Locate the cell with the specified text and output its [X, Y] center coordinate. 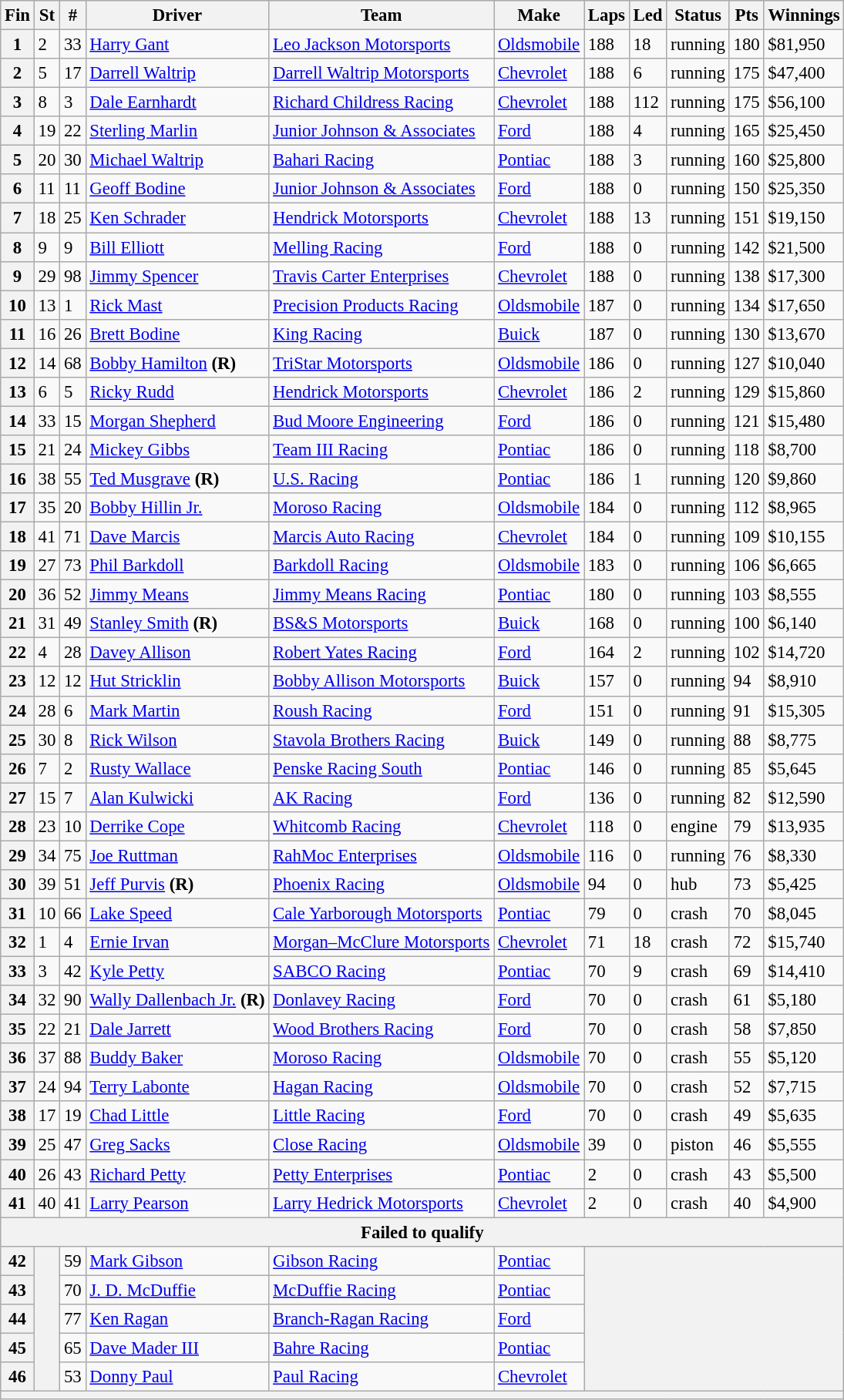
$9,860 [804, 478]
$10,155 [804, 537]
146 [607, 768]
134 [746, 305]
$5,500 [804, 1174]
Larry Hedrick Motorsports [382, 1203]
$6,665 [804, 566]
Stavola Brothers Racing [382, 740]
47 [72, 1145]
$7,715 [804, 1087]
Bobby Allison Motorsports [382, 682]
Leo Jackson Motorsports [382, 45]
# [72, 15]
120 [746, 478]
McDuffie Racing [382, 1290]
Donlavey Racing [382, 1000]
109 [746, 537]
Rick Wilson [177, 740]
$25,800 [804, 160]
129 [746, 392]
Led [647, 15]
Bobby Hamilton (R) [177, 363]
Status [698, 15]
$15,305 [804, 710]
Larry Pearson [177, 1203]
$5,180 [804, 1000]
$8,700 [804, 450]
Mark Gibson [177, 1261]
68 [72, 363]
$12,590 [804, 797]
Bud Moore Engineering [382, 421]
Barkdoll Racing [382, 566]
168 [607, 623]
Richard Petty [177, 1174]
Dale Earnhardt [177, 102]
59 [72, 1261]
98 [72, 276]
Greg Sacks [177, 1145]
Petty Enterprises [382, 1174]
Travis Carter Enterprises [382, 276]
66 [72, 913]
Close Racing [382, 1145]
Mickey Gibbs [177, 450]
Phoenix Racing [382, 885]
RahMoc Enterprises [382, 855]
Darrell Waltrip Motorsports [382, 73]
Jimmy Means Racing [382, 595]
138 [746, 276]
$13,935 [804, 827]
91 [746, 710]
Brett Bodine [177, 334]
$25,450 [804, 131]
Hut Stricklin [177, 682]
Ernie Irvan [177, 942]
85 [746, 768]
Make [540, 15]
Precision Products Racing [382, 305]
Ken Ragan [177, 1319]
149 [607, 740]
AK Racing [382, 797]
Jimmy Means [177, 595]
hub [698, 885]
82 [746, 797]
Hagan Racing [382, 1087]
77 [72, 1319]
Failed to qualify [422, 1232]
61 [746, 1000]
121 [746, 421]
106 [746, 566]
$13,670 [804, 334]
Jimmy Spencer [177, 276]
Ken Schrader [177, 218]
TriStar Motorsports [382, 363]
160 [746, 160]
$15,860 [804, 392]
$15,740 [804, 942]
Marcis Auto Racing [382, 537]
Davey Allison [177, 653]
$8,910 [804, 682]
Laps [607, 15]
Branch-Ragan Racing [382, 1319]
$8,330 [804, 855]
Darrell Waltrip [177, 73]
Dave Mader III [177, 1348]
Paul Racing [382, 1377]
$8,775 [804, 740]
Bahre Racing [382, 1348]
Morgan Shepherd [177, 421]
$8,965 [804, 508]
$14,410 [804, 972]
Richard Childress Racing [382, 102]
Dale Jarrett [177, 1029]
piston [698, 1145]
$56,100 [804, 102]
U.S. Racing [382, 478]
Derrike Cope [177, 827]
Lake Speed [177, 913]
Sterling Marlin [177, 131]
$19,150 [804, 218]
$5,635 [804, 1116]
$25,350 [804, 189]
69 [746, 972]
58 [746, 1029]
Rusty Wallace [177, 768]
Alan Kulwicki [177, 797]
King Racing [382, 334]
Fin [18, 15]
Penske Racing South [382, 768]
$5,555 [804, 1145]
Cale Yarborough Motorsports [382, 913]
$17,300 [804, 276]
127 [746, 363]
Dave Marcis [177, 537]
130 [746, 334]
Bahari Racing [382, 160]
102 [746, 653]
103 [746, 595]
$5,120 [804, 1058]
100 [746, 623]
$5,425 [804, 885]
76 [746, 855]
Team III Racing [382, 450]
Mark Martin [177, 710]
Ricky Rudd [177, 392]
St [46, 15]
183 [607, 566]
$47,400 [804, 73]
Winnings [804, 15]
Robert Yates Racing [382, 653]
$17,650 [804, 305]
$8,555 [804, 595]
165 [746, 131]
Donny Paul [177, 1377]
164 [607, 653]
Little Racing [382, 1116]
Michael Waltrip [177, 160]
Whitcomb Racing [382, 827]
engine [698, 827]
J. D. McDuffie [177, 1290]
Roush Racing [382, 710]
Bobby Hillin Jr. [177, 508]
Morgan–McClure Motorsports [382, 942]
Buddy Baker [177, 1058]
136 [607, 797]
Gibson Racing [382, 1261]
Team [382, 15]
$10,040 [804, 363]
Wally Dallenbach Jr. (R) [177, 1000]
Bill Elliott [177, 247]
90 [72, 1000]
Pts [746, 15]
150 [746, 189]
$14,720 [804, 653]
116 [607, 855]
Stanley Smith (R) [177, 623]
$21,500 [804, 247]
Kyle Petty [177, 972]
Joe Ruttman [177, 855]
$4,900 [804, 1203]
65 [72, 1348]
157 [607, 682]
SABCO Racing [382, 972]
72 [746, 942]
Chad Little [177, 1116]
$6,140 [804, 623]
$8,045 [804, 913]
142 [746, 247]
53 [72, 1377]
$7,850 [804, 1029]
51 [72, 885]
Terry Labonte [177, 1087]
Harry Gant [177, 45]
Rick Mast [177, 305]
Jeff Purvis (R) [177, 885]
44 [18, 1319]
Ted Musgrave (R) [177, 478]
Geoff Bodine [177, 189]
Phil Barkdoll [177, 566]
Driver [177, 15]
$5,645 [804, 768]
$81,950 [804, 45]
Melling Racing [382, 247]
BS&S Motorsports [382, 623]
75 [72, 855]
Wood Brothers Racing [382, 1029]
45 [18, 1348]
$15,480 [804, 421]
